Locate the cell with the specified text and output its [X, Y] center coordinate. 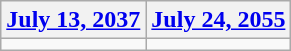
July 24, 2055 [218, 20]
July 13, 2037 [74, 20]
